Extract the (x, y) coordinate from the center of the cell holding the provided text.  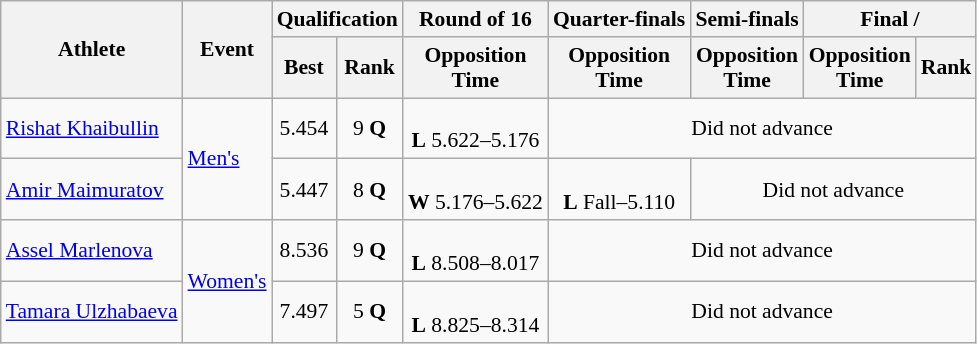
Quarter-finals (619, 19)
Athlete (92, 50)
Best (304, 68)
Qualification (338, 19)
Semi-finals (746, 19)
Amir Maimuratov (92, 190)
L 5.622–5.176 (476, 128)
7.497 (304, 312)
L Fall–5.110 (619, 190)
Men's (228, 159)
Round of 16 (476, 19)
Event (228, 50)
8 Q (370, 190)
5 Q (370, 312)
Tamara Ulzhabaeva (92, 312)
W 5.176–5.622 (476, 190)
L 8.508–8.017 (476, 250)
Assel Marlenova (92, 250)
L 8.825–8.314 (476, 312)
8.536 (304, 250)
Final / (890, 19)
5.454 (304, 128)
Rishat Khaibullin (92, 128)
5.447 (304, 190)
Women's (228, 281)
